Determine the (X, Y) coordinate at the center of the cell enclosing the given text.  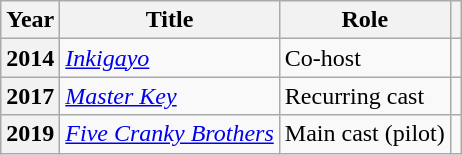
Recurring cast (364, 96)
Main cast (pilot) (364, 134)
Master Key (170, 96)
Five Cranky Brothers (170, 134)
2014 (30, 58)
2017 (30, 96)
2019 (30, 134)
Title (170, 20)
Role (364, 20)
Inkigayo (170, 58)
Year (30, 20)
Co-host (364, 58)
